Capture the cell that displays the provided text and extract its [X, Y] central coordinate. 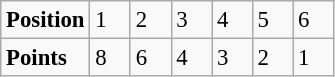
Position [46, 20]
Points [46, 58]
8 [110, 58]
5 [272, 20]
